Provide the [x, y] coordinate of the cell's center where the given text is located.  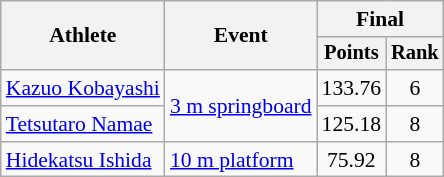
Athlete [83, 36]
Event [241, 36]
3 m springboard [241, 106]
Points [352, 54]
Final [380, 19]
Tetsutaro Namae [83, 124]
125.18 [352, 124]
133.76 [352, 88]
6 [415, 88]
Rank [415, 54]
Kazuo Kobayashi [83, 88]
8 [415, 124]
